Identify which cell holds the provided text, then report its [X, Y] central coordinate. 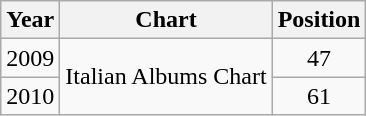
Year [30, 20]
Chart [166, 20]
2010 [30, 96]
2009 [30, 58]
Position [319, 20]
Italian Albums Chart [166, 77]
61 [319, 96]
47 [319, 58]
